Determine the (X, Y) coordinate at the center of the cell enclosing the given text.  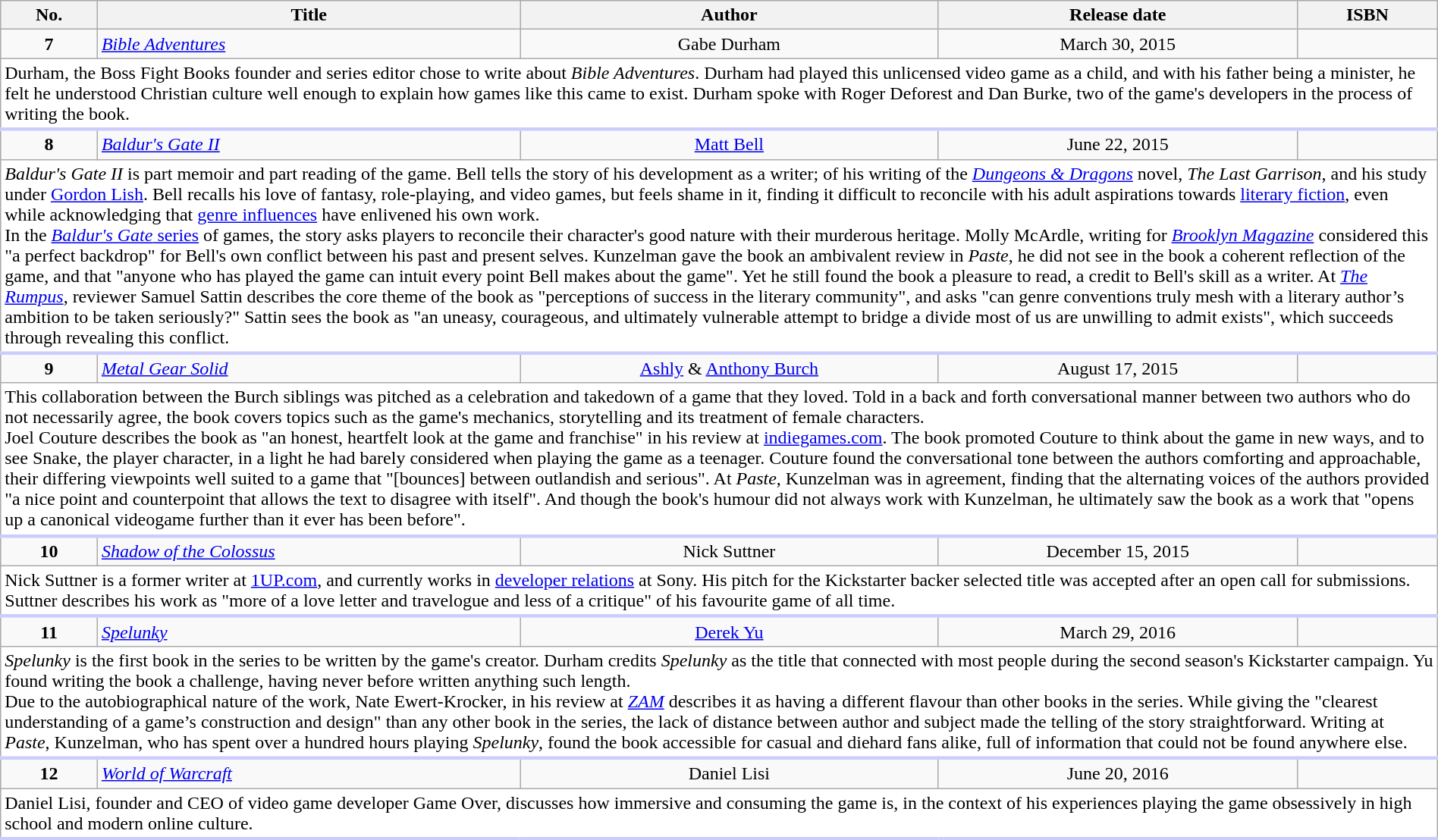
December 15, 2015 (1118, 551)
August 17, 2015 (1118, 368)
June 22, 2015 (1118, 144)
8 (49, 144)
Gabe Durham (730, 44)
7 (49, 44)
11 (49, 632)
Release date (1118, 15)
Bible Adventures (309, 44)
June 20, 2016 (1118, 773)
Author (730, 15)
Nick Suttner (730, 551)
Metal Gear Solid (309, 368)
Ashly & Anthony Burch (730, 368)
Baldur's Gate II (309, 144)
Daniel Lisi (730, 773)
No. (49, 15)
World of Warcraft (309, 773)
Shadow of the Colossus (309, 551)
Derek Yu (730, 632)
12 (49, 773)
10 (49, 551)
Matt Bell (730, 144)
9 (49, 368)
Title (309, 15)
ISBN (1368, 15)
March 29, 2016 (1118, 632)
Spelunky (309, 632)
March 30, 2015 (1118, 44)
